Provide the (x, y) coordinate of the cell's center where the given text is located.  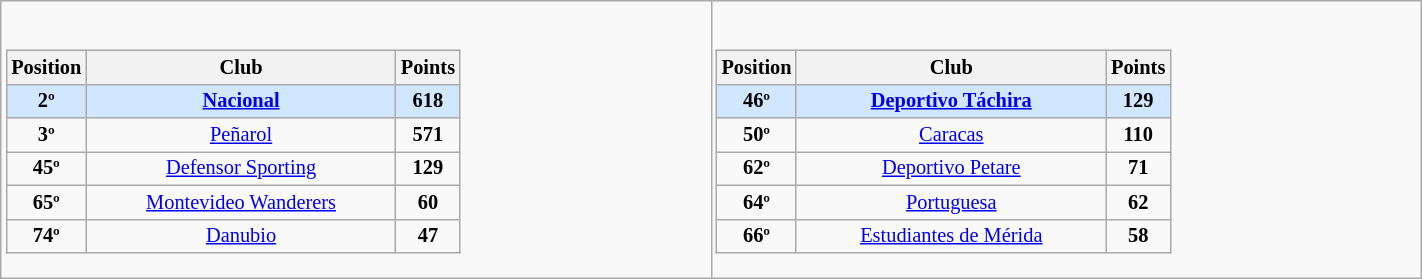
46º (757, 101)
Nacional (241, 101)
62 (1138, 202)
Position Club Points 46º Deportivo Táchira 129 50º Caracas 110 62º Deportivo Petare 71 64º Portuguesa 62 66º Estudiantes de Mérida 58 (1066, 139)
3º (46, 135)
Deportivo Petare (951, 168)
Defensor Sporting (241, 168)
571 (428, 135)
60 (428, 202)
618 (428, 101)
74º (46, 236)
Deportivo Táchira (951, 101)
62º (757, 168)
71 (1138, 168)
Caracas (951, 135)
66º (757, 236)
2º (46, 101)
Position Club Points 2º Nacional 618 3º Peñarol 571 45º Defensor Sporting 129 65º Montevideo Wanderers 60 74º Danubio 47 (356, 139)
Estudiantes de Mérida (951, 236)
Peñarol (241, 135)
47 (428, 236)
Danubio (241, 236)
45º (46, 168)
65º (46, 202)
50º (757, 135)
Portuguesa (951, 202)
Montevideo Wanderers (241, 202)
110 (1138, 135)
64º (757, 202)
58 (1138, 236)
